Provide the [x, y] coordinate of the cell's center where the given text is located.  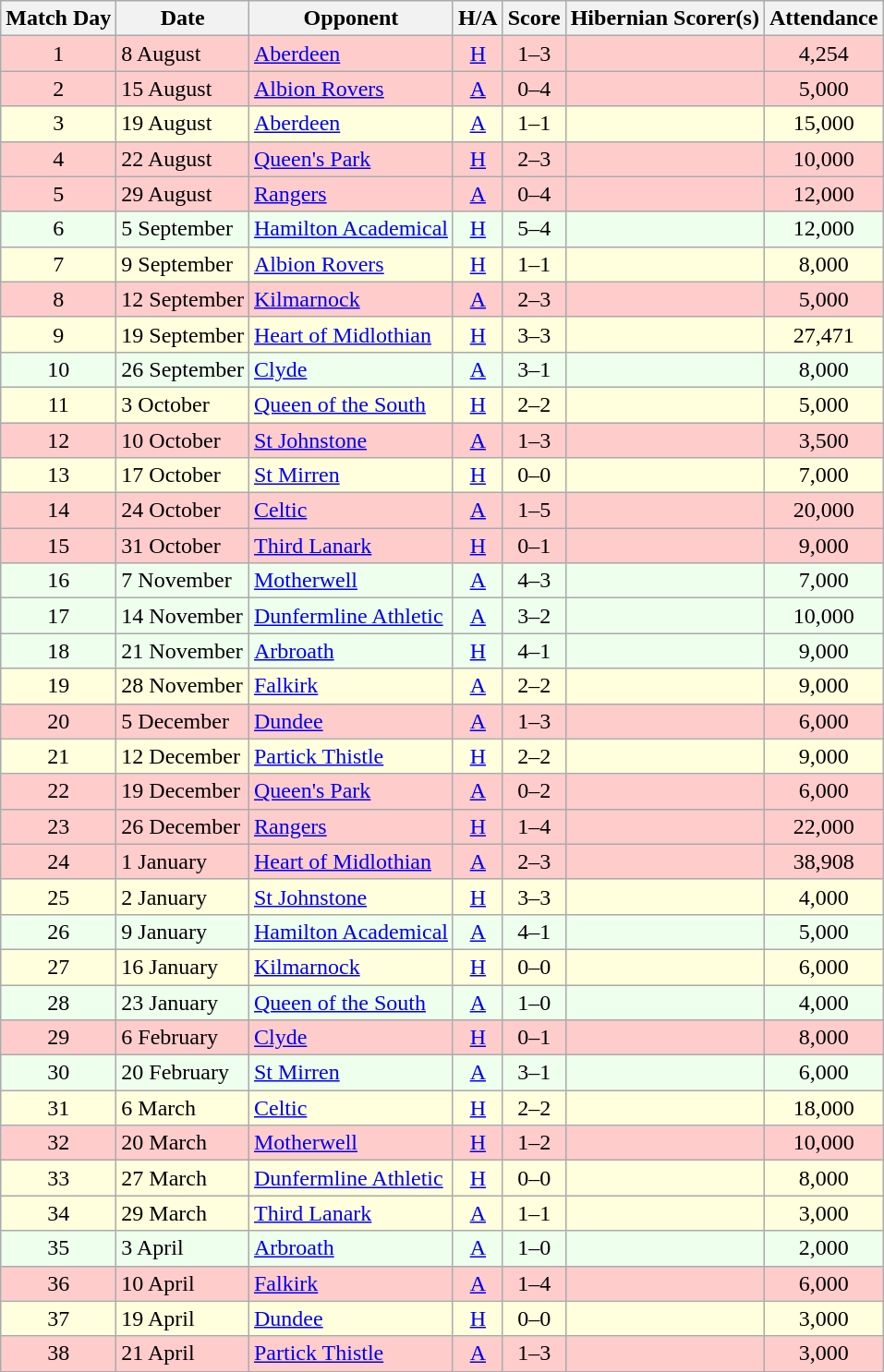
14 [59, 511]
26 September [183, 369]
34 [59, 1213]
15 August [183, 89]
17 October [183, 475]
36 [59, 1283]
1–2 [534, 1143]
Match Day [59, 18]
8 [59, 299]
7 November [183, 581]
20 March [183, 1143]
Score [534, 18]
20,000 [823, 511]
10 [59, 369]
20 [59, 721]
23 [59, 826]
4,254 [823, 54]
29 March [183, 1213]
4 [59, 159]
10 October [183, 440]
Date [183, 18]
28 [59, 1002]
12 September [183, 299]
19 [59, 686]
25 [59, 897]
38,908 [823, 861]
9 September [183, 264]
7 [59, 264]
3 October [183, 404]
28 November [183, 686]
27 [59, 967]
6 February [183, 1038]
2,000 [823, 1248]
2 January [183, 897]
22 [59, 791]
3–2 [534, 616]
19 September [183, 334]
22 August [183, 159]
H/A [478, 18]
31 October [183, 546]
22,000 [823, 826]
29 [59, 1038]
4–3 [534, 581]
Opponent [351, 18]
8 August [183, 54]
19 August [183, 124]
1–5 [534, 511]
9 January [183, 932]
11 [59, 404]
21 [59, 756]
24 [59, 861]
9 [59, 334]
29 August [183, 194]
37 [59, 1318]
13 [59, 475]
27 March [183, 1178]
33 [59, 1178]
23 January [183, 1002]
15,000 [823, 124]
5 [59, 194]
2 [59, 89]
18,000 [823, 1108]
38 [59, 1354]
6 March [183, 1108]
19 April [183, 1318]
32 [59, 1143]
6 [59, 229]
26 [59, 932]
15 [59, 546]
31 [59, 1108]
12 [59, 440]
21 November [183, 651]
30 [59, 1073]
26 December [183, 826]
Hibernian Scorer(s) [665, 18]
12 December [183, 756]
27,471 [823, 334]
18 [59, 651]
19 December [183, 791]
3 April [183, 1248]
1 January [183, 861]
5–4 [534, 229]
0–2 [534, 791]
5 September [183, 229]
Attendance [823, 18]
21 April [183, 1354]
16 [59, 581]
20 February [183, 1073]
14 November [183, 616]
3,500 [823, 440]
5 December [183, 721]
35 [59, 1248]
3 [59, 124]
24 October [183, 511]
16 January [183, 967]
10 April [183, 1283]
17 [59, 616]
1 [59, 54]
